Detect which cell encompasses the target text, then output its [X, Y] center coordinate. 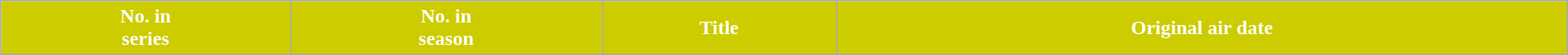
No. inseries [146, 28]
No. inseason [446, 28]
Title [719, 28]
Original air date [1202, 28]
